Return the [X, Y] coordinate for the center point of the cell that contains the specified text.  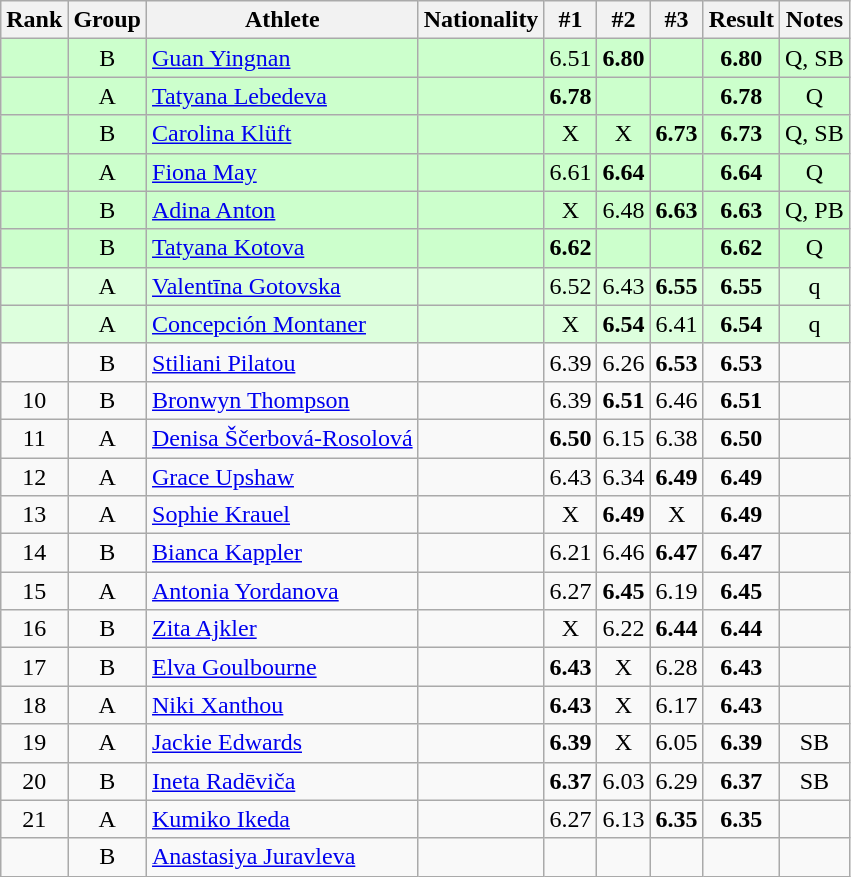
6.61 [570, 172]
Elva Goulbourne [283, 667]
Adina Anton [283, 210]
Tatyana Lebedeva [283, 96]
6.05 [676, 743]
Bianca Kappler [283, 553]
6.28 [676, 667]
6.29 [676, 781]
Fiona May [283, 172]
6.34 [624, 477]
Carolina Klüft [283, 134]
6.03 [624, 781]
6.26 [624, 362]
11 [34, 438]
6.17 [676, 705]
Anastasiya Juravleva [283, 857]
15 [34, 591]
#1 [570, 20]
Kumiko Ikeda [283, 819]
Niki Xanthou [283, 705]
6.15 [624, 438]
Stiliani Pilatou [283, 362]
#3 [676, 20]
Guan Yingnan [283, 58]
18 [34, 705]
Athlete [283, 20]
6.21 [570, 553]
Jackie Edwards [283, 743]
Valentīna Gotovska [283, 286]
14 [34, 553]
6.52 [570, 286]
Result [741, 20]
Denisa Ščerbová-Rosolová [283, 438]
6.22 [624, 629]
6.38 [676, 438]
Concepción Montaner [283, 324]
Bronwyn Thompson [283, 400]
6.19 [676, 591]
10 [34, 400]
Ineta Radēviča [283, 781]
21 [34, 819]
Nationality [481, 20]
Grace Upshaw [283, 477]
Zita Ajkler [283, 629]
#2 [624, 20]
Notes [815, 20]
6.41 [676, 324]
Antonia Yordanova [283, 591]
Group [108, 20]
Rank [34, 20]
Tatyana Kotova [283, 248]
13 [34, 515]
17 [34, 667]
19 [34, 743]
6.48 [624, 210]
20 [34, 781]
16 [34, 629]
Sophie Krauel [283, 515]
Q, PB [815, 210]
12 [34, 477]
6.13 [624, 819]
